Return the [X, Y] coordinate for the center point of the cell that contains the specified text.  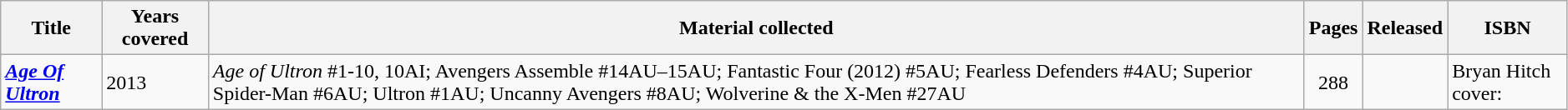
Age Of Ultron [52, 82]
Material collected [756, 28]
Years covered [155, 28]
Bryan Hitch cover: [1508, 82]
Released [1405, 28]
288 [1333, 82]
2013 [155, 82]
ISBN [1508, 28]
Pages [1333, 28]
Title [52, 28]
